Output the (x, y) coordinate of the center of the cell containing the given text.  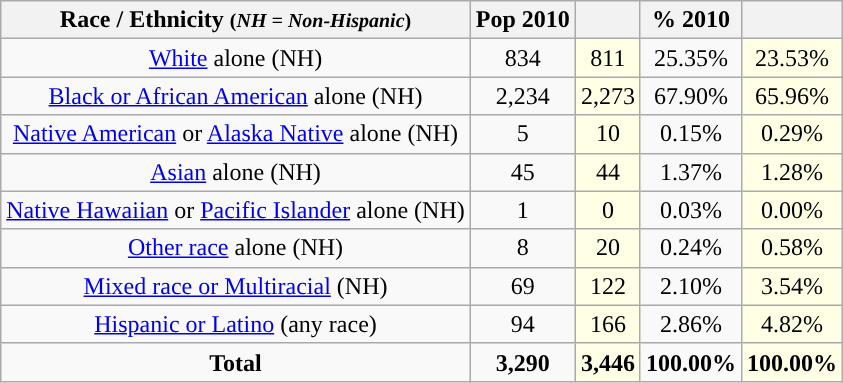
25.35% (690, 58)
% 2010 (690, 20)
67.90% (690, 96)
Total (236, 362)
Hispanic or Latino (any race) (236, 324)
166 (608, 324)
Native American or Alaska Native alone (NH) (236, 134)
3.54% (792, 286)
0.00% (792, 210)
Race / Ethnicity (NH = Non-Hispanic) (236, 20)
0 (608, 210)
4.82% (792, 324)
0.58% (792, 248)
0.15% (690, 134)
Black or African American alone (NH) (236, 96)
0.29% (792, 134)
94 (522, 324)
10 (608, 134)
2,273 (608, 96)
2.86% (690, 324)
69 (522, 286)
Pop 2010 (522, 20)
20 (608, 248)
0.24% (690, 248)
Native Hawaiian or Pacific Islander alone (NH) (236, 210)
23.53% (792, 58)
8 (522, 248)
1 (522, 210)
0.03% (690, 210)
1.37% (690, 172)
122 (608, 286)
44 (608, 172)
Other race alone (NH) (236, 248)
3,446 (608, 362)
45 (522, 172)
5 (522, 134)
Asian alone (NH) (236, 172)
White alone (NH) (236, 58)
1.28% (792, 172)
2,234 (522, 96)
2.10% (690, 286)
811 (608, 58)
Mixed race or Multiracial (NH) (236, 286)
3,290 (522, 362)
834 (522, 58)
65.96% (792, 96)
